Output the [x, y] coordinate of the center of the cell containing the given text.  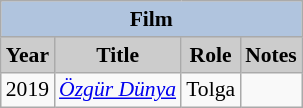
Notes [271, 55]
Role [210, 55]
Title [118, 55]
Tolga [210, 90]
Film [152, 19]
Year [28, 55]
2019 [28, 90]
Özgür Dünya [118, 90]
